Provide the [x, y] coordinate of the cell's center where the given text is located.  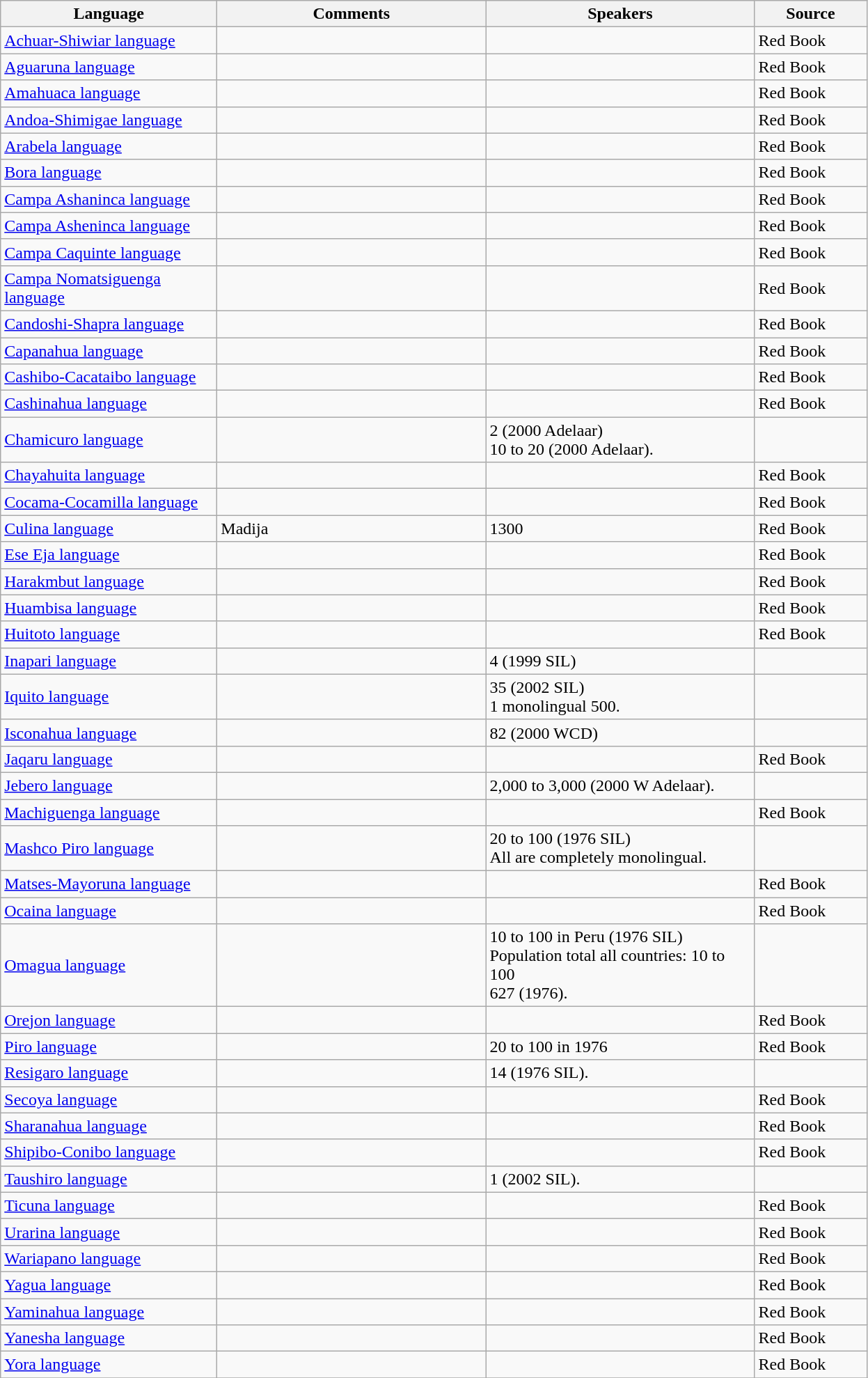
Source [810, 14]
2,000 to 3,000 (2000 W Adelaar). [620, 785]
Harakmbut language [109, 581]
Isconahua language [109, 733]
Huambisa language [109, 608]
Secoya language [109, 1099]
Chayahuita language [109, 476]
Yagua language [109, 1285]
Candoshi-Shapra language [109, 324]
Achuar-Shiwiar language [109, 40]
Jebero language [109, 785]
Campa Asheninca language [109, 226]
Campa Caquinte language [109, 252]
Andoa-Shimigae language [109, 120]
Machiguenga language [109, 813]
Cashinahua language [109, 404]
Wariapano language [109, 1258]
Yanesha language [109, 1338]
Matses-Mayoruna language [109, 884]
Jaqaru language [109, 759]
Speakers [620, 14]
Yaminahua language [109, 1311]
1300 [620, 529]
Ticuna language [109, 1205]
Campa Nomatsiguenga language [109, 288]
20 to 100 in 1976 [620, 1047]
Chamicuro language [109, 440]
4 (1999 SIL) [620, 661]
Mashco Piro language [109, 848]
20 to 100 (1976 SIL)All are completely monolingual. [620, 848]
1 (2002 SIL). [620, 1179]
Sharanahua language [109, 1126]
Orejon language [109, 1020]
Omagua language [109, 965]
2 (2000 Adelaar)10 to 20 (2000 Adelaar). [620, 440]
Cashibo-Cacataibo language [109, 377]
Iquito language [109, 696]
Yora language [109, 1365]
Inapari language [109, 661]
Taushiro language [109, 1179]
Capanahua language [109, 350]
Bora language [109, 173]
35 (2002 SIL)1 monolingual 500. [620, 696]
Amahuaca language [109, 93]
Culina language [109, 529]
Huitoto language [109, 634]
10 to 100 in Peru (1976 SIL)Population total all countries: 10 to 100627 (1976). [620, 965]
Campa Ashaninca language [109, 199]
Cocama-Cocamilla language [109, 502]
82 (2000 WCD) [620, 733]
Piro language [109, 1047]
Aguaruna language [109, 67]
Resigaro language [109, 1073]
Comments [352, 14]
Ocaina language [109, 911]
Ese Eja language [109, 555]
Language [109, 14]
Shipibo-Conibo language [109, 1152]
14 (1976 SIL). [620, 1073]
Urarina language [109, 1232]
Madija [352, 529]
Arabela language [109, 146]
